Return [X, Y] of the center of cell containing provided text 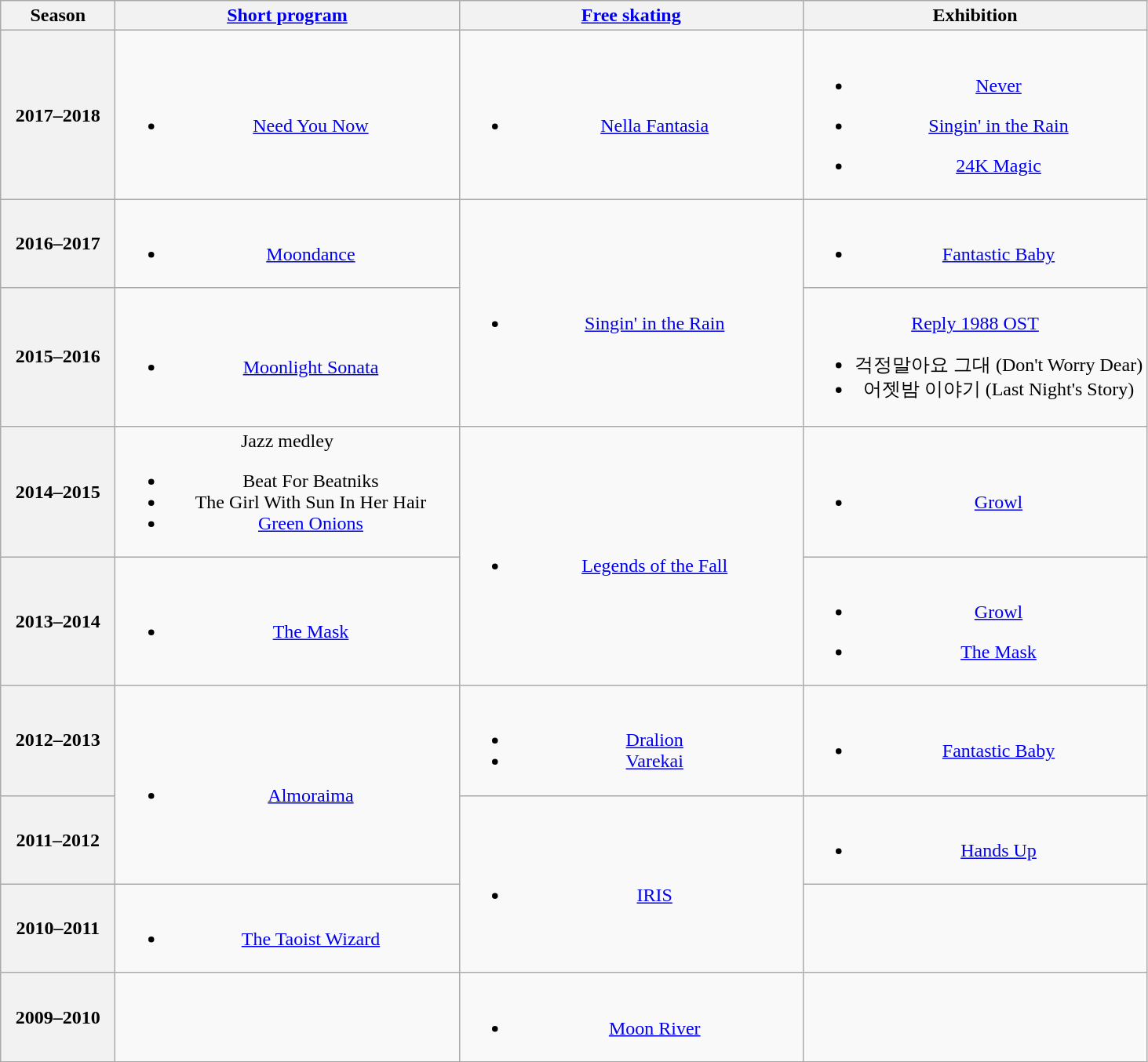
Growl The Mask [975, 621]
The Taoist Wizard [287, 929]
DralionVarekai [631, 740]
IRIS [631, 884]
Reply 1988 OST걱정말아요 그대 (Don't Worry Dear) 어젯밤 이야기 (Last Night's Story) [975, 357]
2009–2010 [58, 1017]
Free skating [631, 16]
Almoraima [287, 784]
The Mask [287, 621]
Exhibition [975, 16]
2017–2018 [58, 115]
Moonlight Sonata [287, 357]
2012–2013 [58, 740]
Legends of the Fall [631, 555]
Jazz medleyBeat For Beatniks The Girl With Sun In Her Hair Green Onions [287, 491]
Moon River [631, 1017]
2011–2012 [58, 839]
Never Singin' in the Rain 24K Magic [975, 115]
2014–2015 [58, 491]
2013–2014 [58, 621]
Nella Fantasia [631, 115]
Growl [975, 491]
Need You Now [287, 115]
Short program [287, 16]
2015–2016 [58, 357]
Singin' in the Rain [631, 312]
Season [58, 16]
2016–2017 [58, 243]
Hands Up [975, 839]
Moondance [287, 243]
2010–2011 [58, 929]
